Provide the [x, y] coordinate of the cell's center where the given text is located.  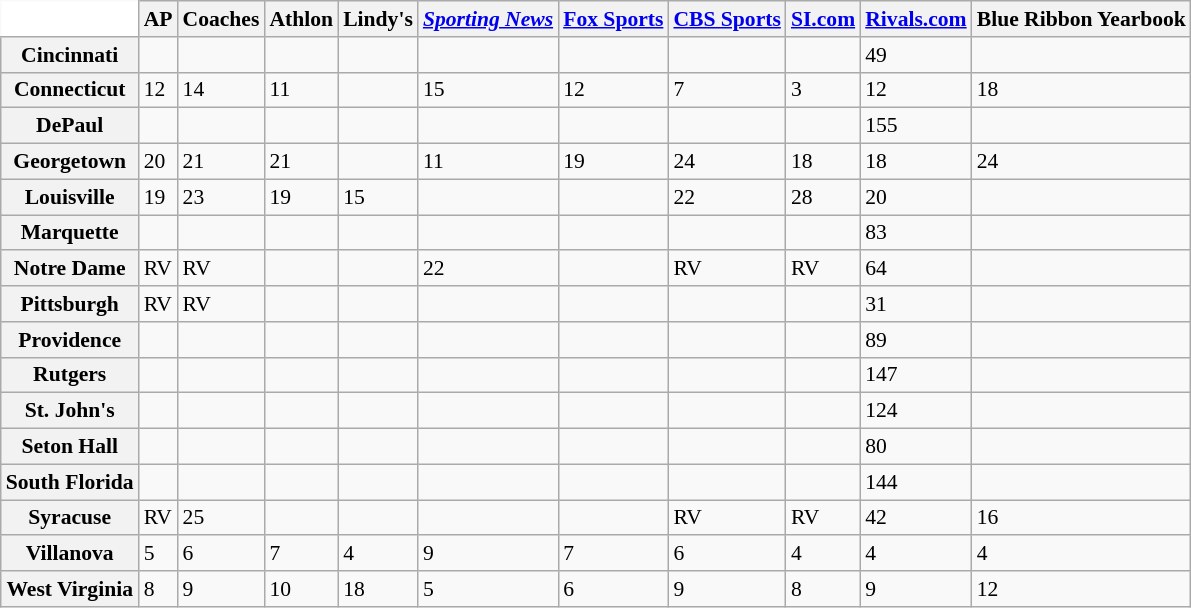
144 [916, 482]
10 [301, 589]
Villanova [70, 554]
West Virginia [70, 589]
64 [916, 269]
Sporting News [488, 19]
Pittsburgh [70, 304]
28 [823, 197]
89 [916, 340]
Athlon [301, 19]
Georgetown [70, 162]
Marquette [70, 233]
Providence [70, 340]
49 [916, 55]
South Florida [70, 482]
25 [222, 518]
St. John's [70, 411]
Fox Sports [613, 19]
Lindy's [378, 19]
80 [916, 447]
Rutgers [70, 375]
31 [916, 304]
SI.com [823, 19]
83 [916, 233]
Rivals.com [916, 19]
Blue Ribbon Yearbook [1082, 19]
Coaches [222, 19]
147 [916, 375]
14 [222, 90]
Cincinnati [70, 55]
23 [222, 197]
CBS Sports [726, 19]
Louisville [70, 197]
155 [916, 126]
DePaul [70, 126]
16 [1082, 518]
Connecticut [70, 90]
124 [916, 411]
Syracuse [70, 518]
Seton Hall [70, 447]
Notre Dame [70, 269]
3 [823, 90]
42 [916, 518]
AP [158, 19]
